Search for the cell housing the specified text and yield its [X, Y] center coordinate. 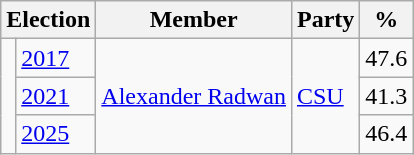
46.4 [386, 134]
CSU [325, 96]
Party [325, 20]
2021 [56, 96]
Member [194, 20]
41.3 [386, 96]
47.6 [386, 58]
Alexander Radwan [194, 96]
Election [48, 20]
2017 [56, 58]
% [386, 20]
2025 [56, 134]
